Find where the given text appears and provide that cell's center as [x, y] coordinate. 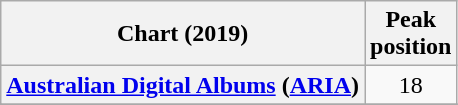
Australian Digital Albums (ARIA) [183, 85]
18 [411, 85]
Chart (2019) [183, 34]
Peakposition [411, 34]
